Scan for the cell matching the given text and deliver its [X, Y] coordinate at center. 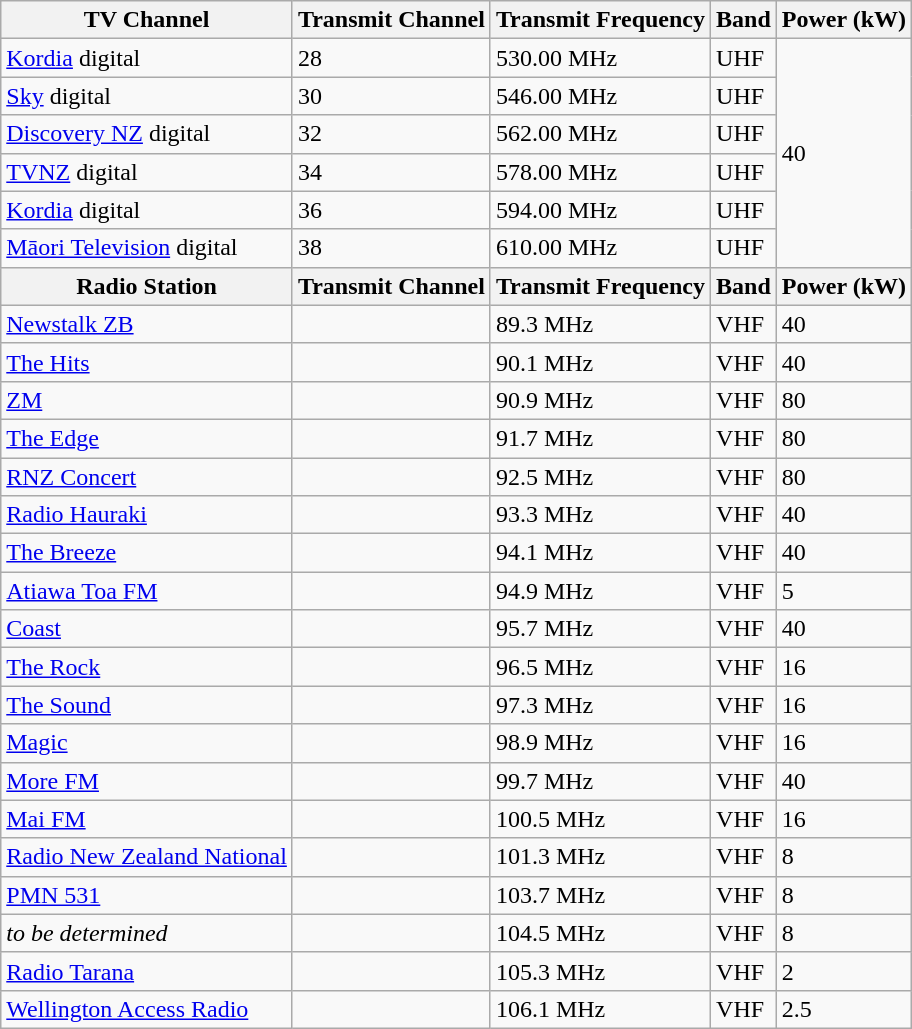
530.00 MHz [600, 58]
89.3 MHz [600, 324]
TV Channel [147, 20]
96.5 MHz [600, 667]
594.00 MHz [600, 210]
ZM [147, 400]
Discovery NZ digital [147, 134]
104.5 MHz [600, 933]
PMN 531 [147, 895]
Radio Station [147, 286]
Māori Television digital [147, 248]
95.7 MHz [600, 629]
98.9 MHz [600, 743]
Wellington Access Radio [147, 1009]
100.5 MHz [600, 819]
Mai FM [147, 819]
578.00 MHz [600, 172]
TVNZ digital [147, 172]
More FM [147, 781]
Radio Hauraki [147, 515]
28 [391, 58]
RNZ Concert [147, 477]
38 [391, 248]
Newstalk ZB [147, 324]
Coast [147, 629]
94.9 MHz [600, 591]
2.5 [844, 1009]
Radio New Zealand National [147, 857]
106.1 MHz [600, 1009]
91.7 MHz [600, 438]
2 [844, 971]
The Edge [147, 438]
The Rock [147, 667]
36 [391, 210]
562.00 MHz [600, 134]
Sky digital [147, 96]
99.7 MHz [600, 781]
97.3 MHz [600, 705]
30 [391, 96]
92.5 MHz [600, 477]
546.00 MHz [600, 96]
The Sound [147, 705]
105.3 MHz [600, 971]
90.9 MHz [600, 400]
The Breeze [147, 553]
to be determined [147, 933]
101.3 MHz [600, 857]
103.7 MHz [600, 895]
Radio Tarana [147, 971]
90.1 MHz [600, 362]
93.3 MHz [600, 515]
The Hits [147, 362]
610.00 MHz [600, 248]
32 [391, 134]
Magic [147, 743]
5 [844, 591]
Atiawa Toa FM [147, 591]
34 [391, 172]
94.1 MHz [600, 553]
